Scan for the cell matching the given text and deliver its [X, Y] coordinate at center. 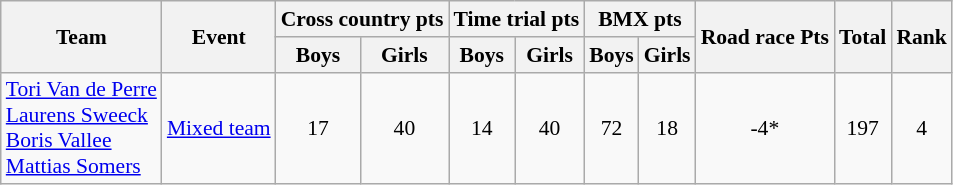
-4* [765, 128]
17 [318, 128]
72 [612, 128]
Cross country pts [362, 19]
Mixed team [219, 128]
14 [482, 128]
Road race Pts [765, 36]
Event [219, 36]
18 [668, 128]
BMX pts [640, 19]
Tori Van de PerreLaurens SweeckBoris ValleeMattias Somers [82, 128]
Total [862, 36]
Time trial pts [517, 19]
197 [862, 128]
Rank [922, 36]
Team [82, 36]
4 [922, 128]
